Search for the cell housing the specified text and yield its (X, Y) center coordinate. 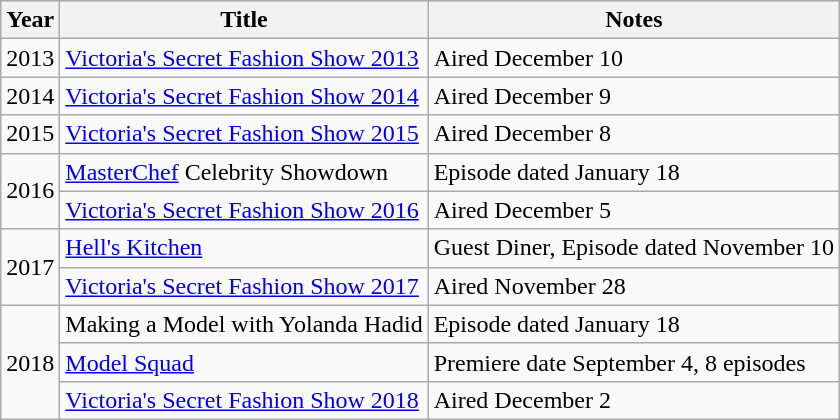
Victoria's Secret Fashion Show 2018 (244, 400)
2014 (30, 96)
Year (30, 20)
Making a Model with Yolanda Hadid (244, 324)
2016 (30, 191)
Aired November 28 (634, 286)
Guest Diner, Episode dated November 10 (634, 248)
2018 (30, 362)
Aired December 5 (634, 210)
Victoria's Secret Fashion Show 2014 (244, 96)
2015 (30, 134)
2013 (30, 58)
MasterChef Celebrity Showdown (244, 172)
Aired December 10 (634, 58)
Hell's Kitchen (244, 248)
Victoria's Secret Fashion Show 2017 (244, 286)
Notes (634, 20)
Model Squad (244, 362)
Aired December 9 (634, 96)
Title (244, 20)
Victoria's Secret Fashion Show 2015 (244, 134)
Victoria's Secret Fashion Show 2013 (244, 58)
Victoria's Secret Fashion Show 2016 (244, 210)
Aired December 8 (634, 134)
Aired December 2 (634, 400)
Premiere date September 4, 8 episodes (634, 362)
2017 (30, 267)
